Provide the [x, y] coordinate of the cell's center where the given text is located.  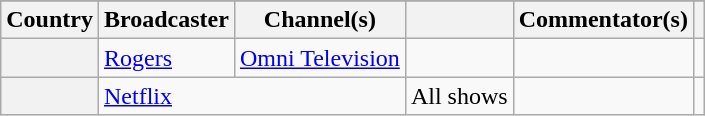
Commentator(s) [603, 20]
Broadcaster [166, 20]
Rogers [166, 58]
Country [50, 20]
Channel(s) [320, 20]
Netflix [252, 96]
Omni Television [320, 58]
All shows [459, 96]
